Detect which cell encompasses the target text, then output its [X, Y] center coordinate. 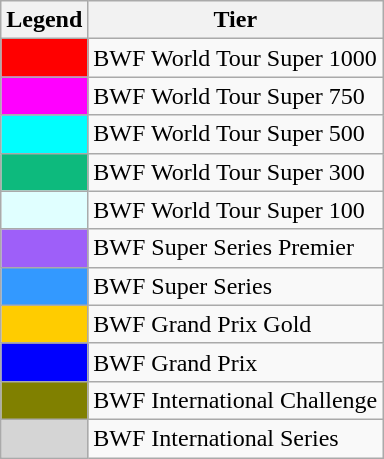
Tier [236, 20]
BWF Grand Prix Gold [236, 324]
BWF World Tour Super 500 [236, 134]
BWF International Series [236, 438]
BWF International Challenge [236, 400]
BWF World Tour Super 750 [236, 96]
BWF Super Series Premier [236, 248]
Legend [44, 20]
BWF Grand Prix [236, 362]
BWF World Tour Super 1000 [236, 58]
BWF World Tour Super 100 [236, 210]
BWF World Tour Super 300 [236, 172]
BWF Super Series [236, 286]
